For the text-containing cell, return its midpoint in (x, y) coordinate format. 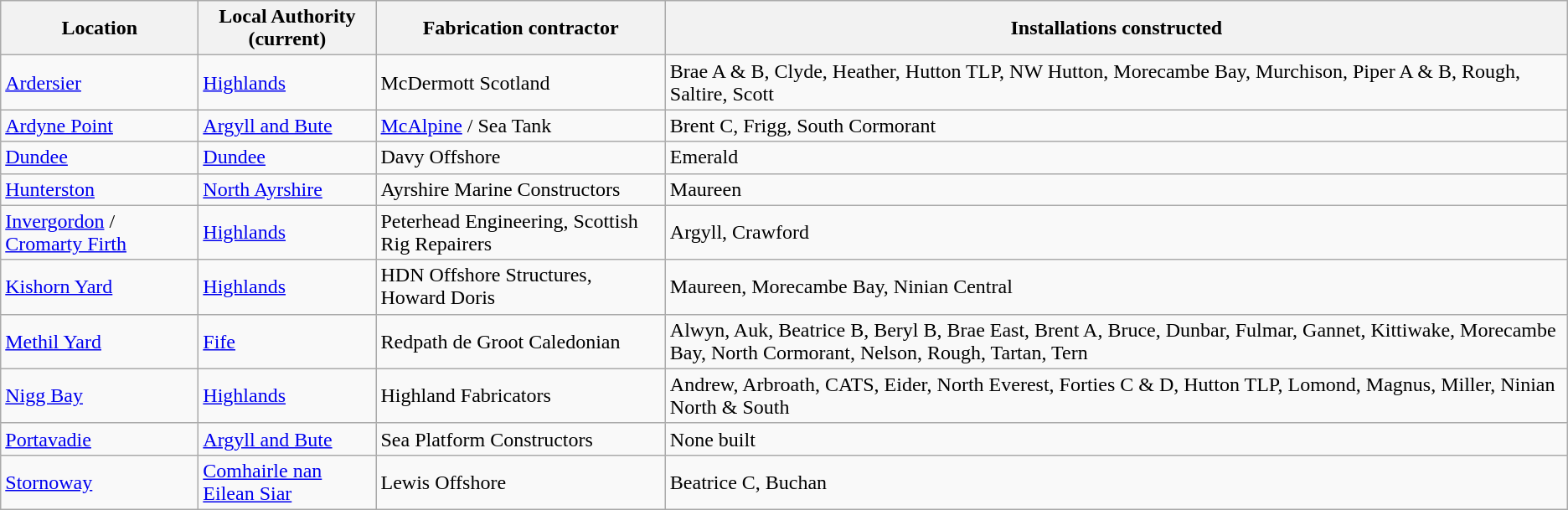
None built (1116, 439)
Ayrshire Marine Constructors (521, 189)
Argyll, Crawford (1116, 233)
Fabrication contractor (521, 28)
Fife (287, 342)
Redpath de Groot Caledonian (521, 342)
Kishorn Yard (100, 286)
North Ayrshire (287, 189)
Davy Offshore (521, 157)
Local Authority(current) (287, 28)
Portavadie (100, 439)
Stornoway (100, 482)
Ardersier (100, 82)
McDermott Scotland (521, 82)
Highland Fabricators (521, 395)
Peterhead Engineering, Scottish Rig Repairers (521, 233)
Hunterston (100, 189)
Invergordon / Cromarty Firth (100, 233)
Brent C, Frigg, South Cormorant (1116, 126)
Installations constructed (1116, 28)
HDN Offshore Structures, Howard Doris (521, 286)
Sea Platform Constructors (521, 439)
Lewis Offshore (521, 482)
Location (100, 28)
Comhairle nan Eilean Siar (287, 482)
Maureen, Morecambe Bay, Ninian Central (1116, 286)
Brae A & B, Clyde, Heather, Hutton TLP, NW Hutton, Morecambe Bay, Murchison, Piper A & B, Rough, Saltire, Scott (1116, 82)
Andrew, Arbroath, CATS, Eider, North Everest, Forties C & D, Hutton TLP, Lomond, Magnus, Miller, Ninian North & South (1116, 395)
Maureen (1116, 189)
Beatrice C, Buchan (1116, 482)
Nigg Bay (100, 395)
Methil Yard (100, 342)
Emerald (1116, 157)
Ardyne Point (100, 126)
McAlpine / Sea Tank (521, 126)
